Search for the cell housing the specified text and yield its [x, y] center coordinate. 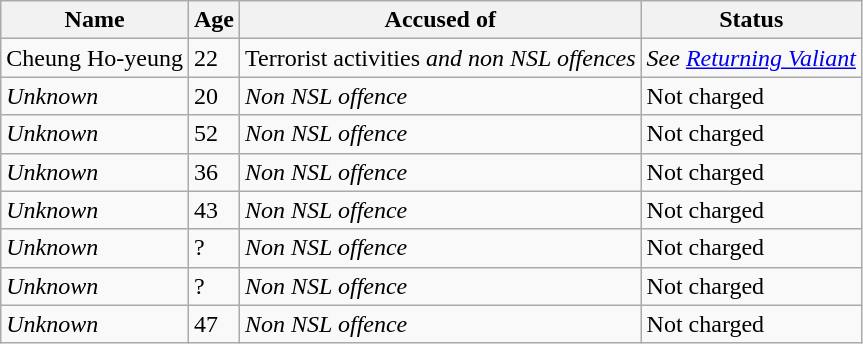
Name [95, 20]
52 [214, 134]
Age [214, 20]
Cheung Ho-yeung [95, 58]
See Returning Valiant [751, 58]
22 [214, 58]
Accused of [441, 20]
47 [214, 324]
43 [214, 210]
Terrorist activities and non NSL offences [441, 58]
36 [214, 172]
20 [214, 96]
Status [751, 20]
